Pinpoint the cell where the given text exists, returning its [X, Y] midpoint coordinate. 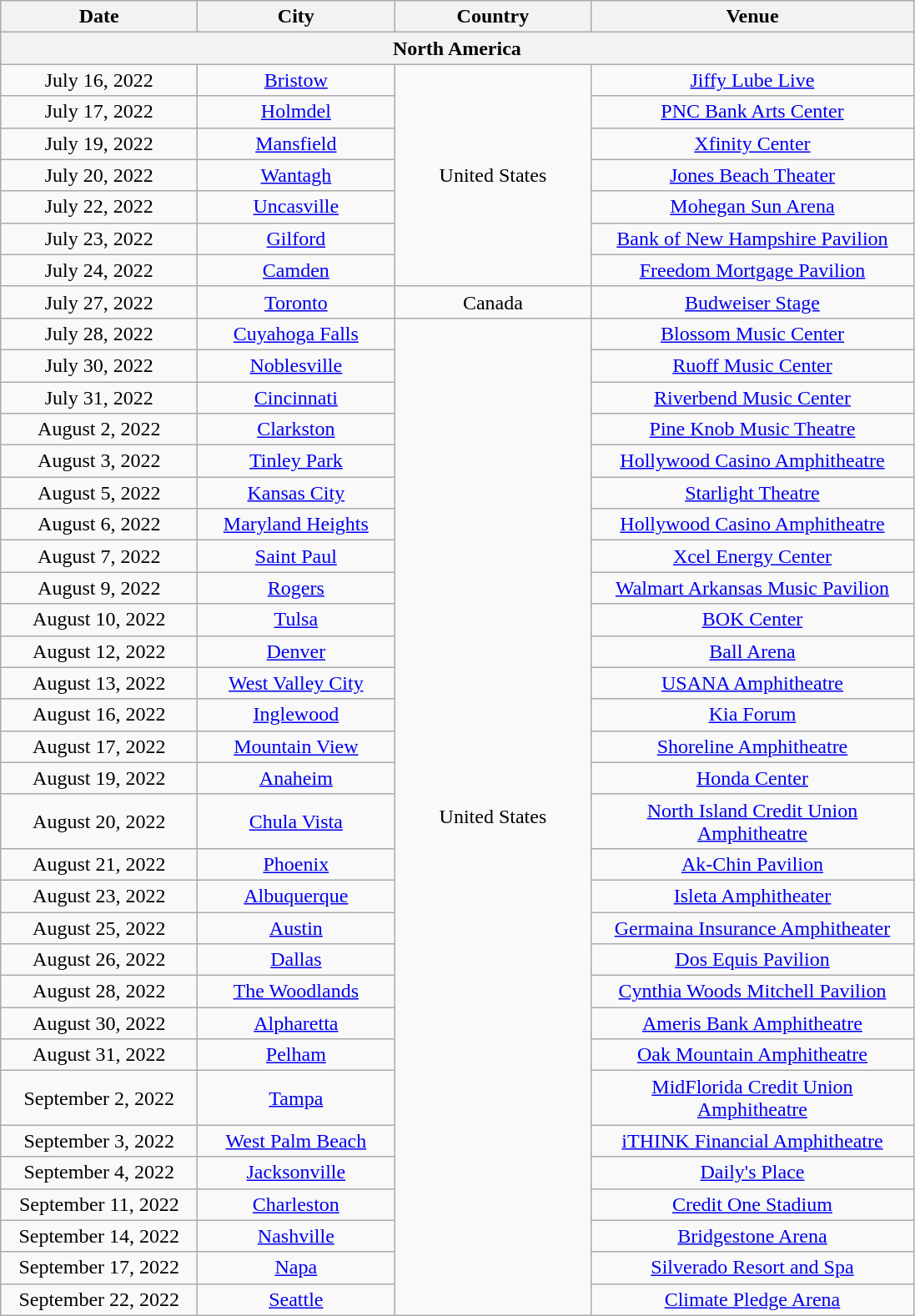
Chula Vista [296, 821]
Rogers [296, 588]
BOK Center [752, 620]
The Woodlands [296, 992]
Denver [296, 651]
Mountain View [296, 746]
Albuquerque [296, 896]
August 7, 2022 [99, 556]
Canada [493, 302]
September 2, 2022 [99, 1098]
July 30, 2022 [99, 365]
Budweiser Stage [752, 302]
PNC Bank Arts Center [752, 112]
Mohegan Sun Arena [752, 207]
Phoenix [296, 864]
Country [493, 17]
Kansas City [296, 493]
Cuyahoga Falls [296, 334]
September 22, 2022 [99, 1299]
August 17, 2022 [99, 746]
September 17, 2022 [99, 1268]
July 28, 2022 [99, 334]
Bridgestone Arena [752, 1236]
Freedom Mortgage Pavilion [752, 270]
Wantagh [296, 175]
Silverado Resort and Spa [752, 1268]
Jones Beach Theater [752, 175]
USANA Amphitheatre [752, 683]
Bristow [296, 80]
Xfinity Center [752, 143]
Inglewood [296, 715]
Bank of New Hampshire Pavilion [752, 239]
August 31, 2022 [99, 1055]
Ak-Chin Pavilion [752, 864]
Honda Center [752, 778]
September 4, 2022 [99, 1173]
Isleta Amphitheater [752, 896]
Jiffy Lube Live [752, 80]
iTHINK Financial Amphitheatre [752, 1141]
July 23, 2022 [99, 239]
West Valley City [296, 683]
Austin [296, 928]
Charleston [296, 1204]
Anaheim [296, 778]
Holmdel [296, 112]
Oak Mountain Amphitheatre [752, 1055]
North Island Credit Union Amphitheatre [752, 821]
August 10, 2022 [99, 620]
Dallas [296, 960]
August 25, 2022 [99, 928]
August 2, 2022 [99, 429]
Uncasville [296, 207]
July 31, 2022 [99, 398]
Blossom Music Center [752, 334]
Ameris Bank Amphitheatre [752, 1023]
Tinley Park [296, 461]
July 24, 2022 [99, 270]
Shoreline Amphitheatre [752, 746]
Germaina Insurance Amphitheater [752, 928]
September 11, 2022 [99, 1204]
Mansfield [296, 143]
Dos Equis Pavilion [752, 960]
Pine Knob Music Theatre [752, 429]
Ruoff Music Center [752, 365]
Xcel Energy Center [752, 556]
Napa [296, 1268]
July 19, 2022 [99, 143]
July 22, 2022 [99, 207]
August 3, 2022 [99, 461]
Climate Pledge Arena [752, 1299]
August 16, 2022 [99, 715]
Seattle [296, 1299]
July 20, 2022 [99, 175]
August 20, 2022 [99, 821]
Cynthia Woods Mitchell Pavilion [752, 992]
August 23, 2022 [99, 896]
Kia Forum [752, 715]
August 9, 2022 [99, 588]
Ball Arena [752, 651]
Maryland Heights [296, 525]
Daily's Place [752, 1173]
Alpharetta [296, 1023]
Riverbend Music Center [752, 398]
August 12, 2022 [99, 651]
North America [457, 48]
MidFlorida Credit Union Amphitheatre [752, 1098]
August 30, 2022 [99, 1023]
July 27, 2022 [99, 302]
August 13, 2022 [99, 683]
Venue [752, 17]
July 17, 2022 [99, 112]
September 14, 2022 [99, 1236]
July 16, 2022 [99, 80]
September 3, 2022 [99, 1141]
August 5, 2022 [99, 493]
Cincinnati [296, 398]
Clarkston [296, 429]
August 28, 2022 [99, 992]
Credit One Stadium [752, 1204]
August 21, 2022 [99, 864]
Starlight Theatre [752, 493]
Pelham [296, 1055]
Tulsa [296, 620]
Jacksonville [296, 1173]
Date [99, 17]
Noblesville [296, 365]
Saint Paul [296, 556]
Gilford [296, 239]
West Palm Beach [296, 1141]
Toronto [296, 302]
August 19, 2022 [99, 778]
Camden [296, 270]
Walmart Arkansas Music Pavilion [752, 588]
August 26, 2022 [99, 960]
City [296, 17]
Tampa [296, 1098]
August 6, 2022 [99, 525]
Nashville [296, 1236]
